Pinpoint the cell where the given text exists, returning its [x, y] midpoint coordinate. 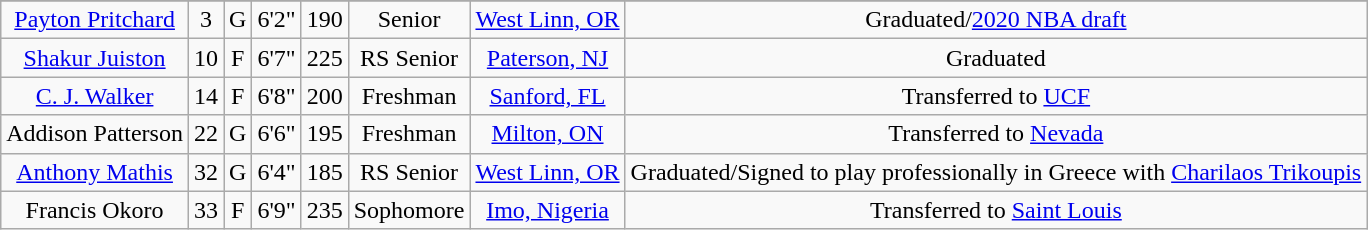
6'4" [276, 172]
22 [206, 134]
32 [206, 172]
6'8" [276, 96]
Graduated/Signed to play professionally in Greece with Charilaos Trikoupis [996, 172]
Senior [409, 20]
185 [324, 172]
10 [206, 58]
Graduated [996, 58]
Graduated/2020 NBA draft [996, 20]
Sophomore [409, 210]
14 [206, 96]
225 [324, 58]
Transferred to UCF [996, 96]
190 [324, 20]
Francis Okoro [95, 210]
Imo, Nigeria [548, 210]
235 [324, 210]
Paterson, NJ [548, 58]
6'2" [276, 20]
195 [324, 134]
Addison Patterson [95, 134]
Transferred to Saint Louis [996, 210]
3 [206, 20]
Shakur Juiston [95, 58]
Milton, ON [548, 134]
Transferred to Nevada [996, 134]
C. J. Walker [95, 96]
6'6" [276, 134]
Sanford, FL [548, 96]
Anthony Mathis [95, 172]
6'7" [276, 58]
6'9" [276, 210]
Payton Pritchard [95, 20]
33 [206, 210]
200 [324, 96]
